Determine the (X, Y) coordinate at the center of the cell enclosing the given text.  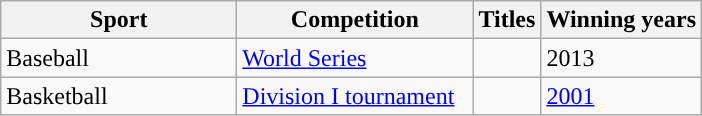
Titles (507, 20)
2013 (622, 58)
Sport (119, 20)
Basketball (119, 96)
World Series (355, 58)
Winning years (622, 20)
Competition (355, 20)
Division I tournament (355, 96)
Baseball (119, 58)
2001 (622, 96)
